Identify which cell holds the provided text, then report its (x, y) central coordinate. 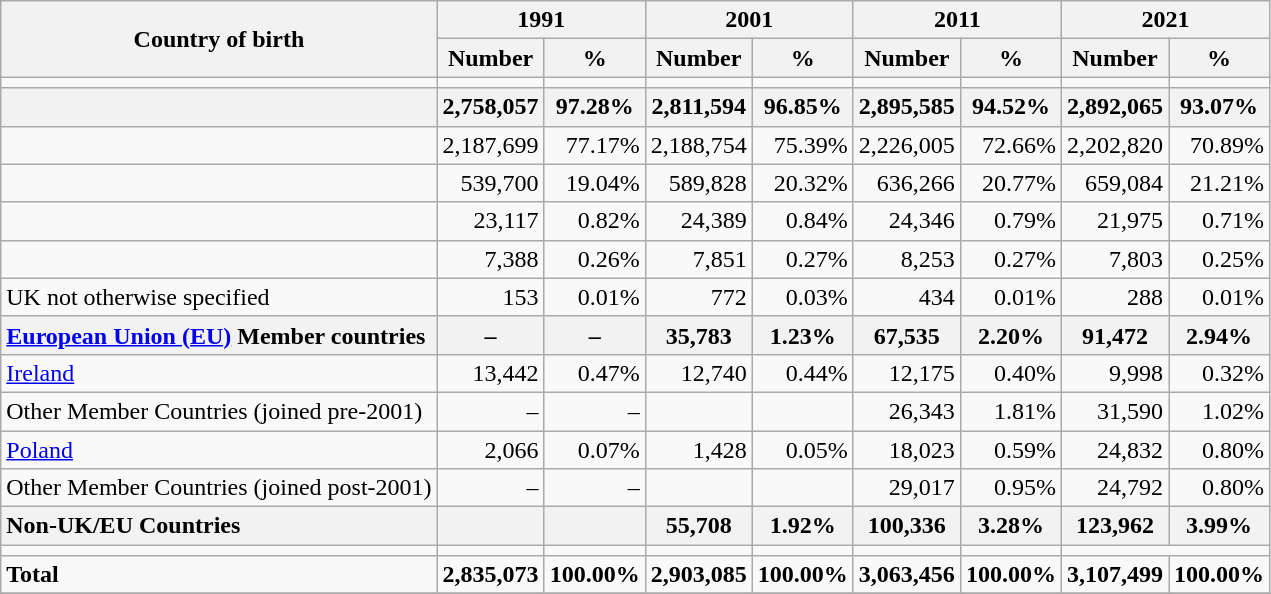
2,226,005 (906, 145)
9,998 (1114, 373)
2,895,585 (906, 107)
75.39% (802, 145)
7,388 (490, 259)
23,117 (490, 221)
7,851 (698, 259)
12,740 (698, 373)
24,346 (906, 221)
0.32% (1218, 373)
20.32% (802, 183)
0.26% (594, 259)
19.04% (594, 183)
2.94% (1218, 335)
0.47% (594, 373)
2,758,057 (490, 107)
0.79% (1010, 221)
2,903,085 (698, 575)
0.07% (594, 449)
0.59% (1010, 449)
539,700 (490, 183)
13,442 (490, 373)
7,803 (1114, 259)
97.28% (594, 107)
123,962 (1114, 526)
1991 (541, 20)
24,832 (1114, 449)
0.03% (802, 297)
29,017 (906, 488)
772 (698, 297)
24,792 (1114, 488)
Non-UK/EU Countries (219, 526)
0.84% (802, 221)
96.85% (802, 107)
3,063,456 (906, 575)
UK not otherwise specified (219, 297)
72.66% (1010, 145)
Country of birth (219, 39)
2,835,073 (490, 575)
2,811,594 (698, 107)
Poland (219, 449)
70.89% (1218, 145)
2,187,699 (490, 145)
153 (490, 297)
12,175 (906, 373)
1.81% (1010, 411)
2,892,065 (1114, 107)
0.40% (1010, 373)
636,266 (906, 183)
20.77% (1010, 183)
2011 (957, 20)
24,389 (698, 221)
0.95% (1010, 488)
31,590 (1114, 411)
8,253 (906, 259)
434 (906, 297)
100,336 (906, 526)
91,472 (1114, 335)
26,343 (906, 411)
21.21% (1218, 183)
Total (219, 575)
1.92% (802, 526)
659,084 (1114, 183)
Ireland (219, 373)
0.44% (802, 373)
94.52% (1010, 107)
93.07% (1218, 107)
18,023 (906, 449)
2001 (749, 20)
67,535 (906, 335)
Other Member Countries (joined pre-2001) (219, 411)
2,202,820 (1114, 145)
21,975 (1114, 221)
Other Member Countries (joined post-2001) (219, 488)
3,107,499 (1114, 575)
0.82% (594, 221)
589,828 (698, 183)
55,708 (698, 526)
35,783 (698, 335)
0.05% (802, 449)
2021 (1165, 20)
2,066 (490, 449)
European Union (EU) Member countries (219, 335)
77.17% (594, 145)
3.28% (1010, 526)
288 (1114, 297)
0.71% (1218, 221)
0.25% (1218, 259)
1.23% (802, 335)
1,428 (698, 449)
1.02% (1218, 411)
2,188,754 (698, 145)
2.20% (1010, 335)
3.99% (1218, 526)
